Pinpoint the cell where the given text exists, returning its (X, Y) midpoint coordinate. 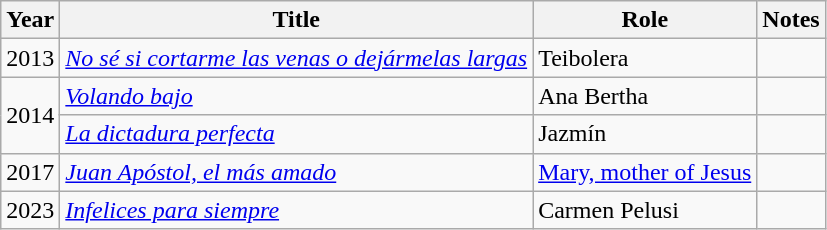
Infelices para siempre (296, 210)
2013 (30, 58)
Notes (791, 20)
Juan Apóstol, el más amado (296, 172)
Ana Bertha (645, 96)
No sé si cortarme las venas o dejármelas largas (296, 58)
Volando bajo (296, 96)
Role (645, 20)
Jazmín (645, 134)
Carmen Pelusi (645, 210)
2017 (30, 172)
Year (30, 20)
Title (296, 20)
Mary, mother of Jesus (645, 172)
2023 (30, 210)
La dictadura perfecta (296, 134)
2014 (30, 115)
Teibolera (645, 58)
